Search for the cell housing the specified text and yield its (X, Y) center coordinate. 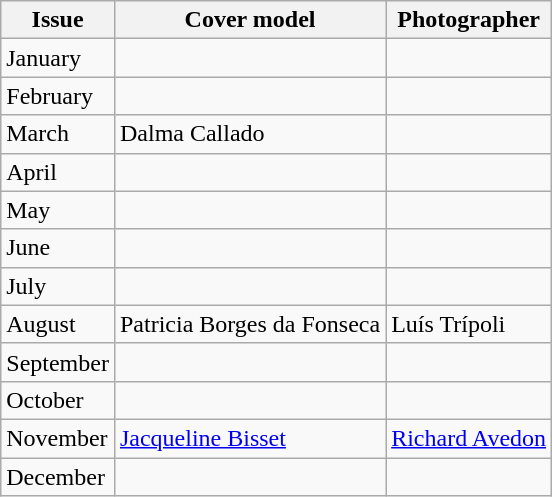
Richard Avedon (469, 438)
Cover model (250, 20)
October (58, 400)
Issue (58, 20)
March (58, 134)
February (58, 96)
August (58, 324)
Jacqueline Bisset (250, 438)
December (58, 477)
September (58, 362)
June (58, 248)
July (58, 286)
Luís Trípoli (469, 324)
April (58, 172)
May (58, 210)
Patricia Borges da Fonseca (250, 324)
Photographer (469, 20)
January (58, 58)
November (58, 438)
Dalma Callado (250, 134)
